From the cell containing the given text, extract its center point as [X, Y] coordinate. 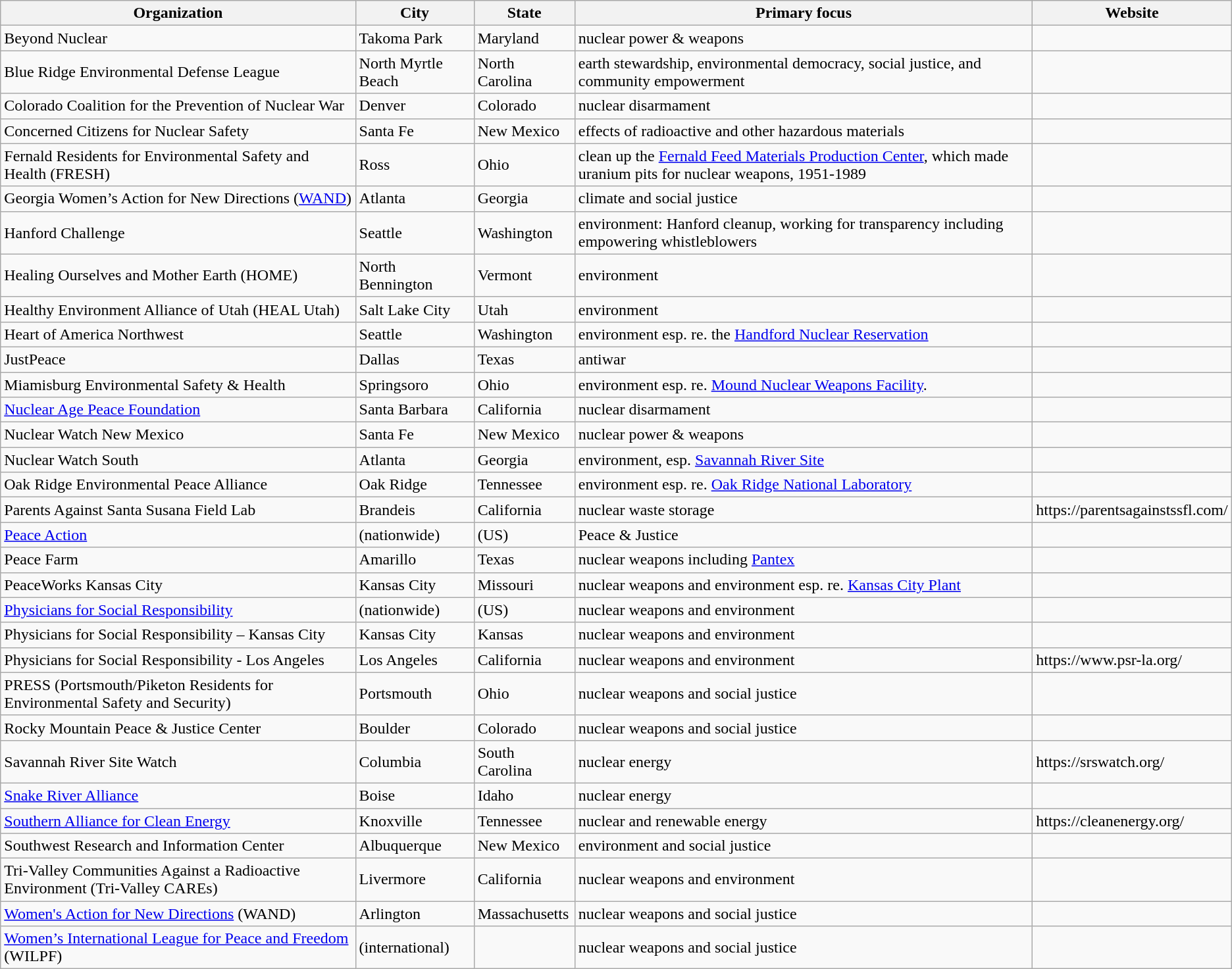
https://srswatch.org/ [1132, 762]
Rocky Mountain Peace & Justice Center [178, 728]
Nuclear Watch New Mexico [178, 435]
Website [1132, 13]
Peace Farm [178, 560]
PRESS (Portsmouth/Piketon Residents for Environmental Safety and Security) [178, 693]
environment and social justice [804, 846]
Organization [178, 13]
(international) [415, 947]
Missouri [524, 585]
Hanford Challenge [178, 233]
North Bennington [415, 275]
Nuclear Age Peace Foundation [178, 410]
Los Angeles [415, 660]
Knoxville [415, 820]
Albuquerque [415, 846]
Beyond Nuclear [178, 38]
nuclear weapons including Pantex [804, 560]
PeaceWorks Kansas City [178, 585]
Physicians for Social Responsibility - Los Angeles [178, 660]
Nuclear Watch South [178, 460]
Oak Ridge Environmental Peace Alliance [178, 485]
https://cleanenergy.org/ [1132, 820]
Snake River Alliance [178, 795]
effects of radioactive and other hazardous materials [804, 131]
https://parentsagainstssfl.com/ [1132, 510]
North Carolina [524, 72]
State [524, 13]
nuclear weapons and environment esp. re. Kansas City Plant [804, 585]
nuclear and renewable energy [804, 820]
Heart of America Northwest [178, 334]
Arlington [415, 914]
Maryland [524, 38]
https://www.psr-la.org/ [1132, 660]
environment esp. re. the Handford Nuclear Reservation [804, 334]
Healthy Environment Alliance of Utah (HEAL Utah) [178, 309]
Denver [415, 106]
Oak Ridge [415, 485]
Kansas [524, 635]
Brandeis [415, 510]
environment: Hanford cleanup, working for transparency including empowering whistleblowers [804, 233]
Southwest Research and Information Center [178, 846]
North Myrtle Beach [415, 72]
South Carolina [524, 762]
environment esp. re. Oak Ridge National Laboratory [804, 485]
Springsoro [415, 385]
Colorado Coalition for the Prevention of Nuclear War [178, 106]
earth stewardship, environmental democracy, social justice, and community empowerment [804, 72]
environment esp. re. Mound Nuclear Weapons Facility. [804, 385]
clean up the Fernald Feed Materials Production Center, which made uranium pits for nuclear weapons, 1951-1989 [804, 164]
Columbia [415, 762]
Livermore [415, 880]
Utah [524, 309]
Dallas [415, 359]
Physicians for Social Responsibility – Kansas City [178, 635]
Ross [415, 164]
Fernald Residents for Environmental Safety and Health (FRESH) [178, 164]
Portsmouth [415, 693]
Parents Against Santa Susana Field Lab [178, 510]
Primary focus [804, 13]
Massachusetts [524, 914]
Peace & Justice [804, 535]
Miamisburg Environmental Safety & Health [178, 385]
climate and social justice [804, 199]
JustPeace [178, 359]
Salt Lake City [415, 309]
Takoma Park [415, 38]
Physicians for Social Responsibility [178, 610]
City [415, 13]
Santa Barbara [415, 410]
Women’s International League for Peace and Freedom (WILPF) [178, 947]
antiwar [804, 359]
Vermont [524, 275]
nuclear waste storage [804, 510]
Healing Ourselves and Mother Earth (HOME) [178, 275]
Amarillo [415, 560]
Concerned Citizens for Nuclear Safety [178, 131]
Women's Action for New Directions (WAND) [178, 914]
Southern Alliance for Clean Energy [178, 820]
Peace Action [178, 535]
Idaho [524, 795]
Boulder [415, 728]
Tri-Valley Communities Against a Radioactive Environment (Tri-Valley CAREs) [178, 880]
Georgia Women’s Action for New Directions (WAND) [178, 199]
environment, esp. Savannah River Site [804, 460]
Boise [415, 795]
Blue Ridge Environmental Defense League [178, 72]
Savannah River Site Watch [178, 762]
